Identify which cell holds the provided text, then report its [x, y] central coordinate. 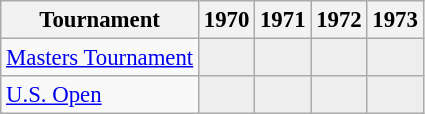
U.S. Open [100, 95]
1971 [283, 20]
Masters Tournament [100, 58]
1970 [227, 20]
1972 [339, 20]
Tournament [100, 20]
1973 [395, 20]
